Find where the given text appears and provide that cell's center as (X, Y) coordinate. 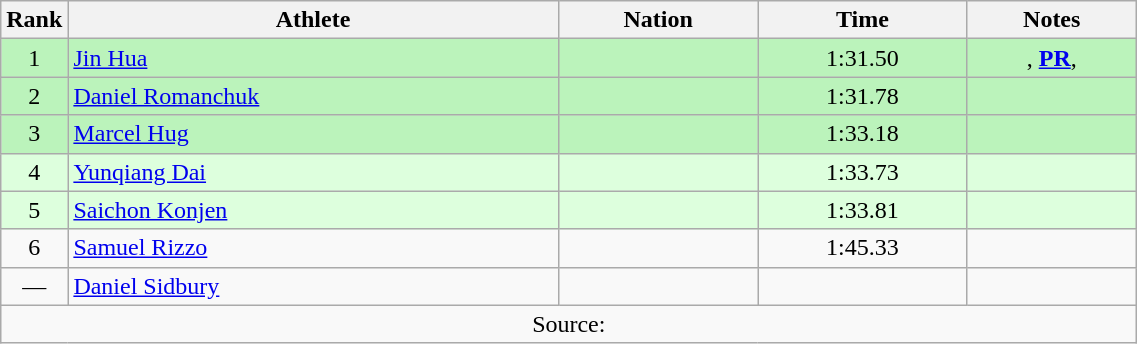
1:45.33 (862, 248)
6 (34, 248)
1:33.18 (862, 134)
Yunqiang Dai (313, 172)
1:33.73 (862, 172)
Marcel Hug (313, 134)
3 (34, 134)
, PR, (1052, 58)
1:31.50 (862, 58)
Saichon Konjen (313, 210)
Daniel Romanchuk (313, 96)
Daniel Sidbury (313, 286)
Rank (34, 20)
— (34, 286)
Source: (569, 324)
4 (34, 172)
Time (862, 20)
Athlete (313, 20)
1:31.78 (862, 96)
5 (34, 210)
1 (34, 58)
Jin Hua (313, 58)
Samuel Rizzo (313, 248)
Nation (658, 20)
1:33.81 (862, 210)
2 (34, 96)
Notes (1052, 20)
